From the cell containing the given text, extract its center point as (x, y) coordinate. 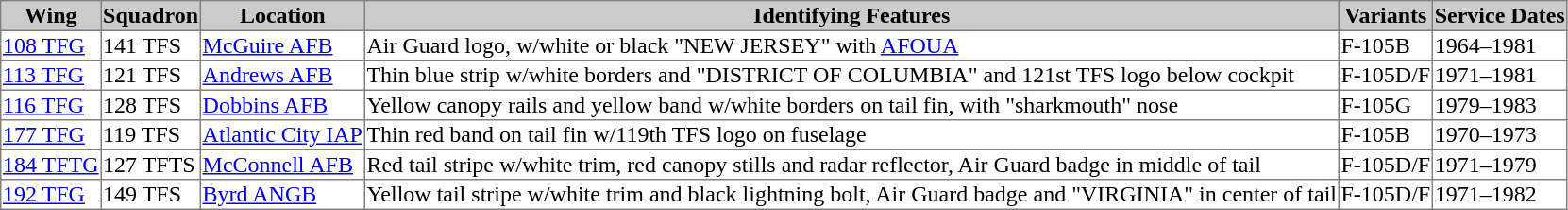
184 TFTG (51, 165)
Service Dates (1499, 16)
Identifying Features (851, 16)
1971–1982 (1499, 195)
Squadron (151, 16)
F-105G (1386, 105)
121 TFS (151, 76)
Yellow tail stripe w/white trim and black lightning bolt, Air Guard badge and "VIRGINIA" in center of tail (851, 195)
Red tail stripe w/white trim, red canopy stills and radar reflector, Air Guard badge in middle of tail (851, 165)
1970–1973 (1499, 135)
Thin blue strip w/white borders and "DISTRICT OF COLUMBIA" and 121st TFS logo below cockpit (851, 76)
Thin red band on tail fin w/119th TFS logo on fuselage (851, 135)
Andrews AFB (282, 76)
1971–1981 (1499, 76)
Atlantic City IAP (282, 135)
Byrd ANGB (282, 195)
128 TFS (151, 105)
108 TFG (51, 45)
1964–1981 (1499, 45)
1971–1979 (1499, 165)
113 TFG (51, 76)
McGuire AFB (282, 45)
1979–1983 (1499, 105)
Wing (51, 16)
119 TFS (151, 135)
116 TFG (51, 105)
Location (282, 16)
177 TFG (51, 135)
McConnell AFB (282, 165)
192 TFG (51, 195)
149 TFS (151, 195)
Variants (1386, 16)
141 TFS (151, 45)
Dobbins AFB (282, 105)
Yellow canopy rails and yellow band w/white borders on tail fin, with "sharkmouth" nose (851, 105)
Air Guard logo, w/white or black "NEW JERSEY" with AFOUA (851, 45)
127 TFTS (151, 165)
